Pinpoint the cell where the given text exists, returning its (x, y) midpoint coordinate. 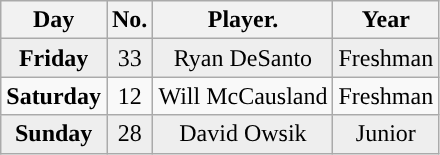
No. (129, 20)
12 (129, 96)
33 (129, 58)
Year (386, 20)
Saturday (54, 96)
Junior (386, 134)
28 (129, 134)
Player. (243, 20)
Sunday (54, 134)
Ryan DeSanto (243, 58)
Friday (54, 58)
Day (54, 20)
David Owsik (243, 134)
Will McCausland (243, 96)
